Detect which cell encompasses the target text, then output its (x, y) center coordinate. 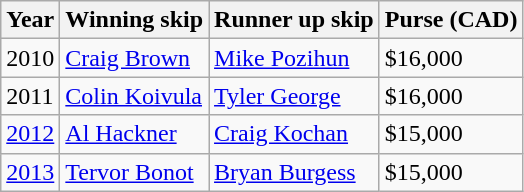
2012 (30, 134)
Al Hackner (134, 134)
Purse (CAD) (451, 20)
Bryan Burgess (294, 172)
Runner up skip (294, 20)
Tyler George (294, 96)
2010 (30, 58)
Year (30, 20)
Winning skip (134, 20)
2011 (30, 96)
Mike Pozihun (294, 58)
Craig Brown (134, 58)
2013 (30, 172)
Colin Koivula (134, 96)
Craig Kochan (294, 134)
Tervor Bonot (134, 172)
